From the cell containing the given text, extract its center point as (X, Y) coordinate. 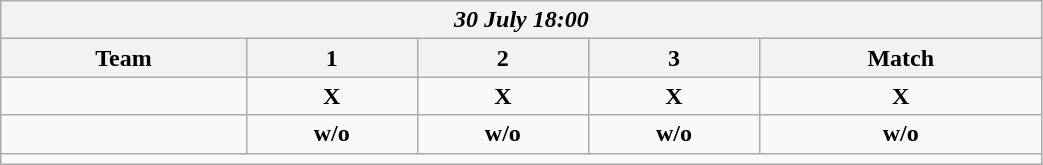
Team (124, 58)
2 (502, 58)
1 (332, 58)
30 July 18:00 (522, 20)
Match (900, 58)
3 (674, 58)
